Locate the cell with the specified text and output its [x, y] center coordinate. 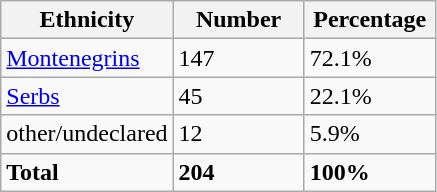
147 [238, 58]
100% [370, 172]
12 [238, 134]
45 [238, 96]
Total [87, 172]
other/undeclared [87, 134]
Serbs [87, 96]
204 [238, 172]
5.9% [370, 134]
Ethnicity [87, 20]
Montenegrins [87, 58]
22.1% [370, 96]
72.1% [370, 58]
Number [238, 20]
Percentage [370, 20]
